Output the (x, y) coordinate of the center of the cell containing the given text.  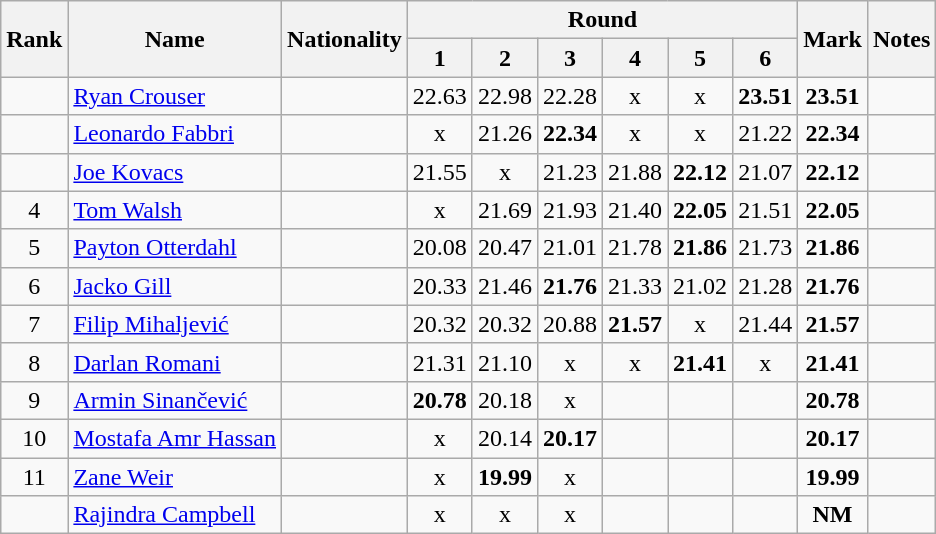
20.33 (440, 286)
22.98 (504, 96)
21.73 (766, 248)
21.51 (766, 210)
21.10 (504, 362)
21.31 (440, 362)
22.28 (570, 96)
NM (833, 515)
Mostafa Amr Hassan (175, 438)
Nationality (345, 39)
21.07 (766, 172)
Leonardo Fabbri (175, 134)
Round (602, 20)
20.18 (504, 400)
21.46 (504, 286)
Notes (901, 39)
21.88 (634, 172)
1 (440, 58)
Joe Kovacs (175, 172)
Name (175, 39)
21.40 (634, 210)
Payton Otterdahl (175, 248)
11 (34, 477)
21.22 (766, 134)
10 (34, 438)
3 (570, 58)
21.44 (766, 324)
22.63 (440, 96)
21.69 (504, 210)
9 (34, 400)
21.93 (570, 210)
21.26 (504, 134)
20.47 (504, 248)
21.33 (634, 286)
Filip Mihaljević (175, 324)
21.55 (440, 172)
Jacko Gill (175, 286)
Armin Sinančević (175, 400)
20.88 (570, 324)
Darlan Romani (175, 362)
21.02 (700, 286)
Zane Weir (175, 477)
Ryan Crouser (175, 96)
21.23 (570, 172)
7 (34, 324)
20.08 (440, 248)
Mark (833, 39)
21.01 (570, 248)
2 (504, 58)
21.78 (634, 248)
Rajindra Campbell (175, 515)
21.28 (766, 286)
20.14 (504, 438)
Tom Walsh (175, 210)
Rank (34, 39)
8 (34, 362)
